Search for the cell housing the specified text and yield its [X, Y] center coordinate. 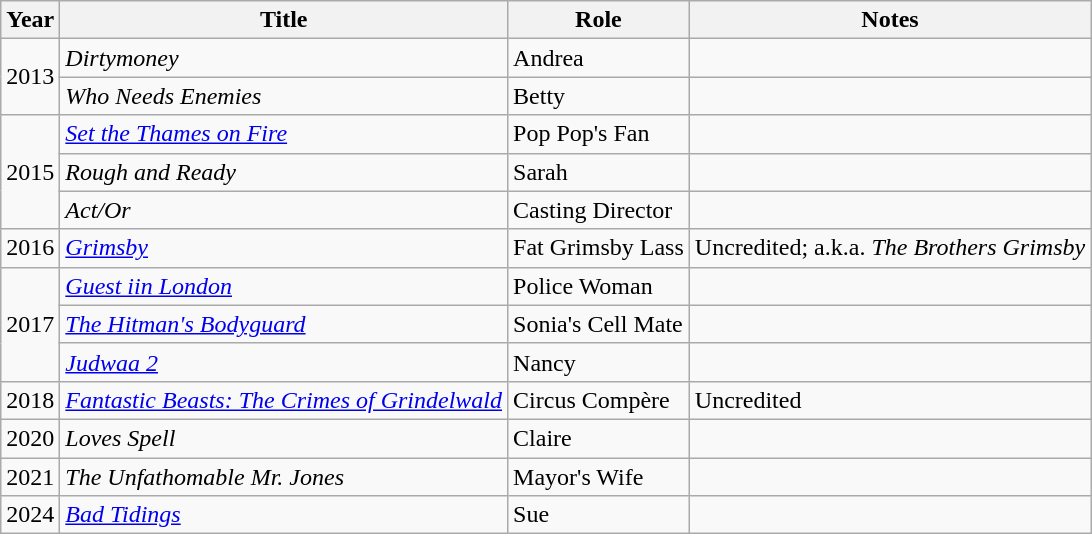
Fat Grimsby Lass [599, 248]
Police Woman [599, 286]
2015 [30, 172]
2017 [30, 324]
Guest iin London [284, 286]
Claire [599, 438]
Bad Tidings [284, 515]
Role [599, 20]
Uncredited; a.k.a. The Brothers Grimsby [890, 248]
Act/Or [284, 210]
Betty [599, 96]
2021 [30, 477]
Notes [890, 20]
Judwaa 2 [284, 362]
The Hitman's Bodyguard [284, 324]
2013 [30, 77]
Pop Pop's Fan [599, 134]
Who Needs Enemies [284, 96]
Nancy [599, 362]
Sarah [599, 172]
Mayor's Wife [599, 477]
The Unfathomable Mr. Jones [284, 477]
Dirtymoney [284, 58]
Rough and Ready [284, 172]
Sonia's Cell Mate [599, 324]
2020 [30, 438]
Title [284, 20]
Year [30, 20]
Circus Compère [599, 400]
Grimsby [284, 248]
Uncredited [890, 400]
Casting Director [599, 210]
Loves Spell [284, 438]
Sue [599, 515]
2024 [30, 515]
Set the Thames on Fire [284, 134]
2018 [30, 400]
2016 [30, 248]
Andrea [599, 58]
Fantastic Beasts: The Crimes of Grindelwald [284, 400]
